Output the (x, y) coordinate of the center of the cell containing the given text.  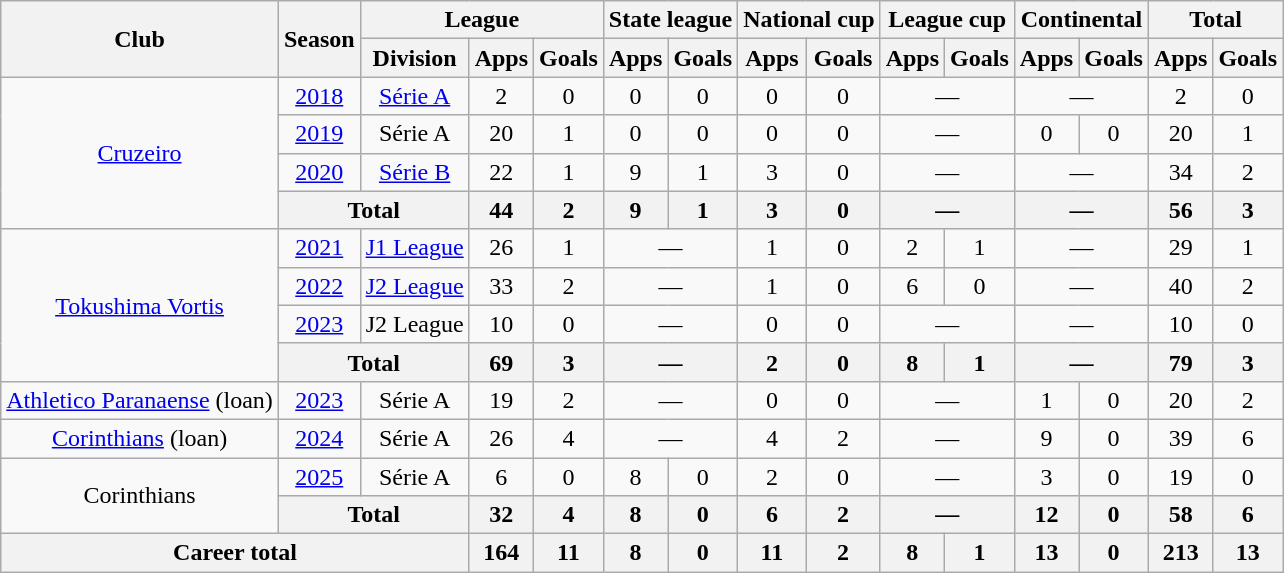
34 (1180, 172)
69 (501, 362)
39 (1180, 438)
Cruzeiro (140, 153)
2024 (319, 438)
J1 League (414, 248)
2018 (319, 96)
164 (501, 553)
Division (414, 58)
56 (1180, 210)
79 (1180, 362)
Career total (235, 553)
12 (1046, 515)
National cup (809, 20)
213 (1180, 553)
2025 (319, 477)
58 (1180, 515)
32 (501, 515)
Continental (1081, 20)
2020 (319, 172)
2019 (319, 134)
29 (1180, 248)
League cup (947, 20)
Season (319, 39)
Athletico Paranaense (loan) (140, 400)
Tokushima Vortis (140, 305)
Corinthians (loan) (140, 438)
2021 (319, 248)
Corinthians (140, 496)
22 (501, 172)
League (482, 20)
40 (1180, 286)
33 (501, 286)
44 (501, 210)
Club (140, 39)
State league (670, 20)
Série B (414, 172)
2022 (319, 286)
